Pinpoint the cell where the given text exists, returning its [x, y] midpoint coordinate. 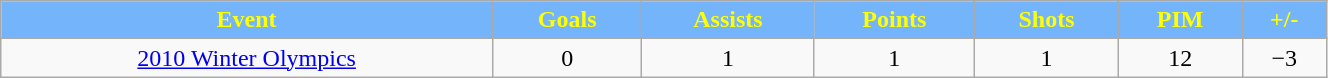
Event [247, 20]
Shots [1047, 20]
Assists [728, 20]
0 [566, 58]
Points [894, 20]
12 [1180, 58]
PIM [1180, 20]
+/- [1284, 20]
−3 [1284, 58]
Goals [566, 20]
2010 Winter Olympics [247, 58]
